Provide the [X, Y] coordinate of the cell's center where the given text is located.  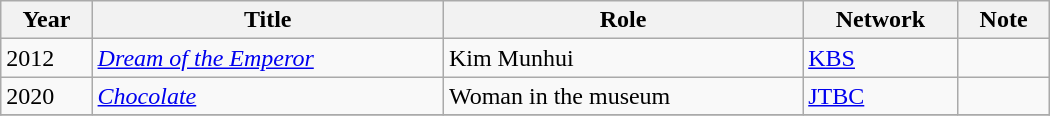
Dream of the Emperor [268, 58]
Role [622, 20]
Note [1004, 20]
Woman in the museum [622, 96]
Title [268, 20]
Kim Munhui [622, 58]
Network [880, 20]
JTBC [880, 96]
2020 [46, 96]
Year [46, 20]
Chocolate [268, 96]
KBS [880, 58]
2012 [46, 58]
